Search for the cell housing the specified text and yield its [X, Y] center coordinate. 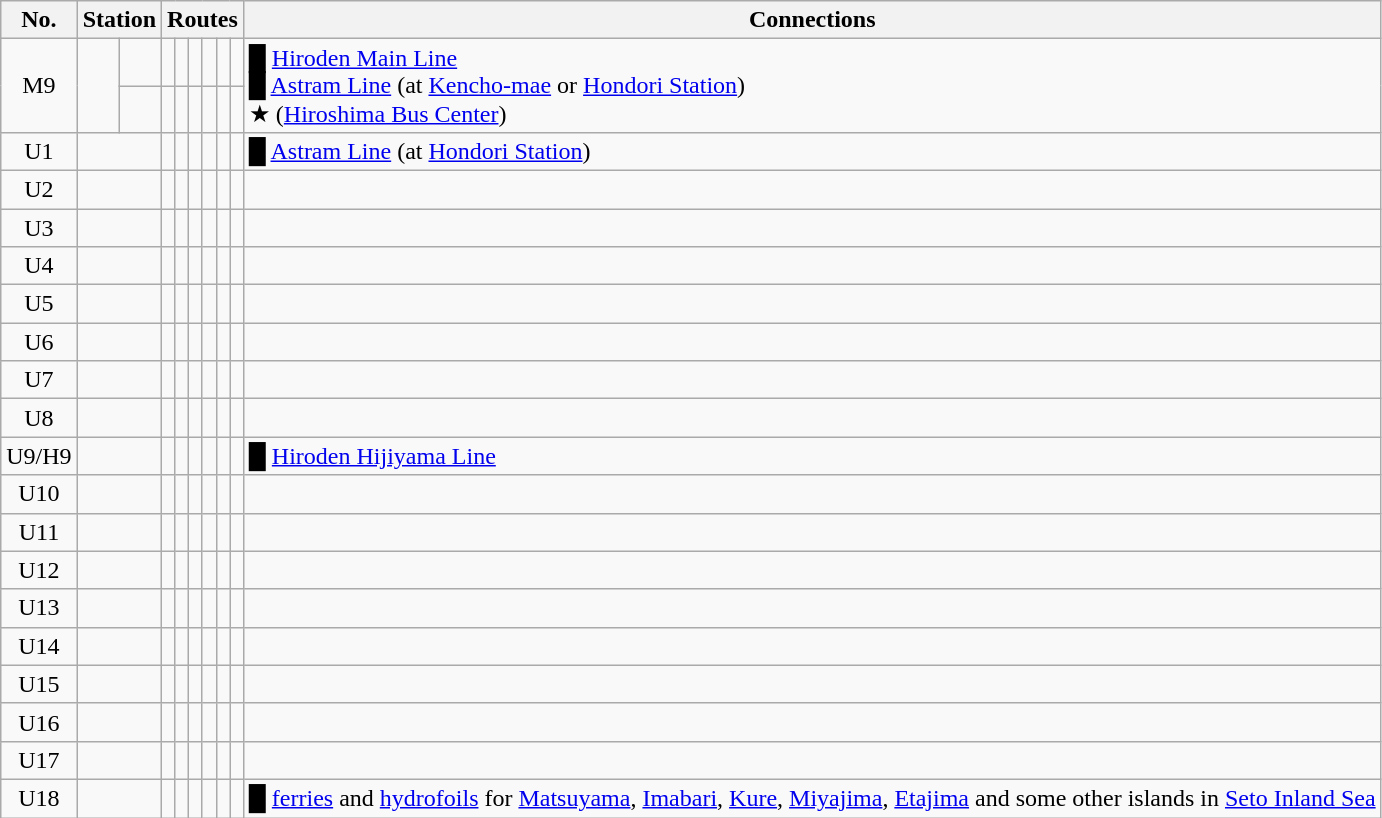
█ ferries and hydrofoils for Matsuyama, Imabari, Kure, Miyajima, Etajima and some other islands in Seto Inland Sea [812, 798]
█ Astram Line (at Hondori Station) [812, 151]
Connections [812, 20]
U17 [39, 760]
M9 [39, 86]
█ Hiroden Hijiyama Line [812, 456]
U5 [39, 304]
Station [119, 20]
Routes [203, 20]
U7 [39, 380]
U10 [39, 494]
U11 [39, 532]
U15 [39, 684]
U6 [39, 342]
U2 [39, 189]
█ Hiroden Main Line█ Astram Line (at Kencho-mae or Hondori Station)★ (Hiroshima Bus Center) [812, 86]
U9/H9 [39, 456]
U18 [39, 798]
U14 [39, 646]
U8 [39, 418]
U16 [39, 722]
U12 [39, 570]
U13 [39, 608]
No. [39, 20]
U1 [39, 151]
U3 [39, 227]
U4 [39, 266]
